Output the (X, Y) coordinate of the center of the cell containing the given text.  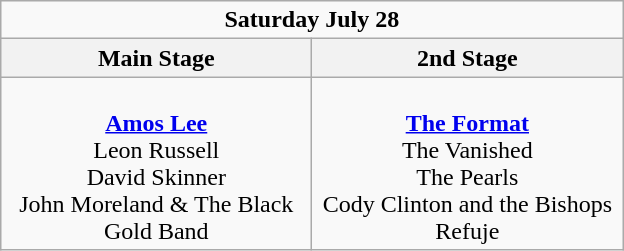
2nd Stage (468, 58)
The Format The Vanished The Pearls Cody Clinton and the Bishops Refuje (468, 164)
Main Stage (156, 58)
Amos Lee Leon Russell David Skinner John Moreland & The Black Gold Band (156, 164)
Saturday July 28 (312, 20)
